Scan for the cell matching the given text and deliver its (X, Y) coordinate at center. 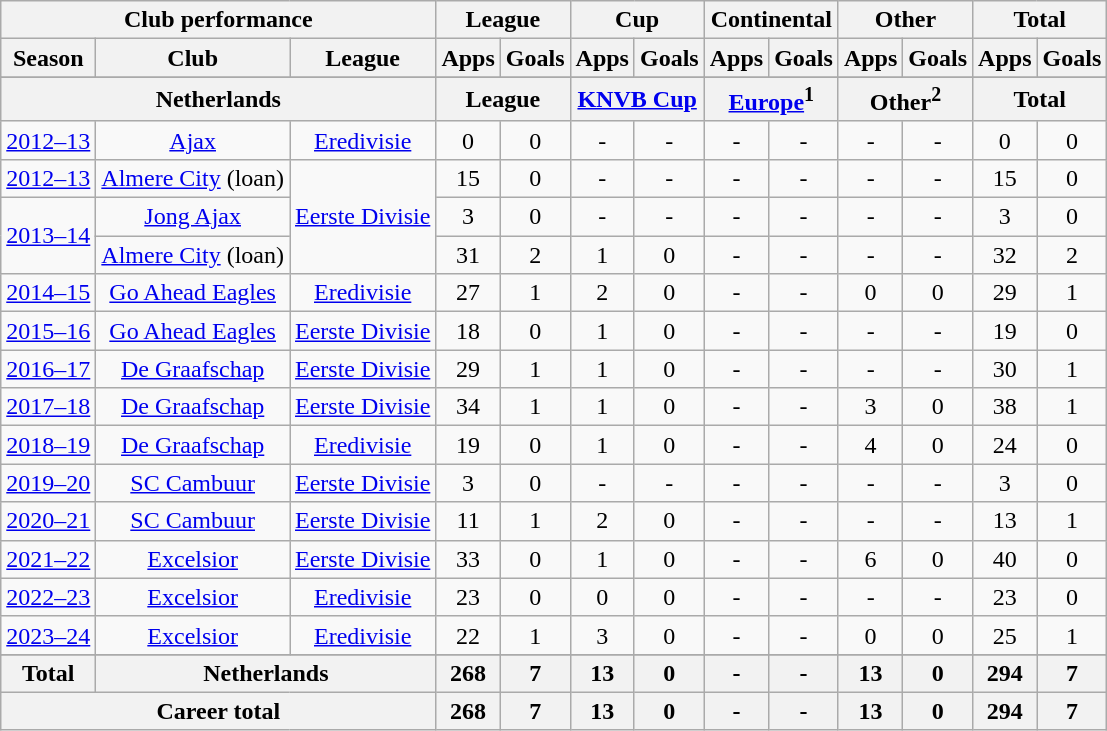
2019–20 (48, 483)
11 (468, 521)
27 (468, 293)
31 (468, 255)
Europe1 (771, 100)
Career total (218, 711)
2021–22 (48, 559)
24 (1005, 445)
34 (468, 407)
2023–24 (48, 635)
2017–18 (48, 407)
Season (48, 58)
2018–19 (48, 445)
22 (468, 635)
Continental (771, 20)
Club (193, 58)
Cup (637, 20)
25 (1005, 635)
2015–16 (48, 331)
Club performance (218, 20)
30 (1005, 369)
Jong Ajax (193, 217)
2020–21 (48, 521)
2013–14 (48, 236)
6 (870, 559)
Ajax (193, 140)
18 (468, 331)
Other2 (905, 100)
32 (1005, 255)
33 (468, 559)
2022–23 (48, 597)
40 (1005, 559)
2014–15 (48, 293)
KNVB Cup (637, 100)
Other (905, 20)
2016–17 (48, 369)
4 (870, 445)
38 (1005, 407)
